From the cell containing the given text, extract its center point as (x, y) coordinate. 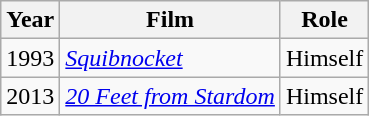
Year (30, 20)
Role (324, 20)
1993 (30, 58)
Film (170, 20)
20 Feet from Stardom (170, 96)
2013 (30, 96)
Squibnocket (170, 58)
